Extract the [x, y] coordinate from the center of the cell holding the provided text.  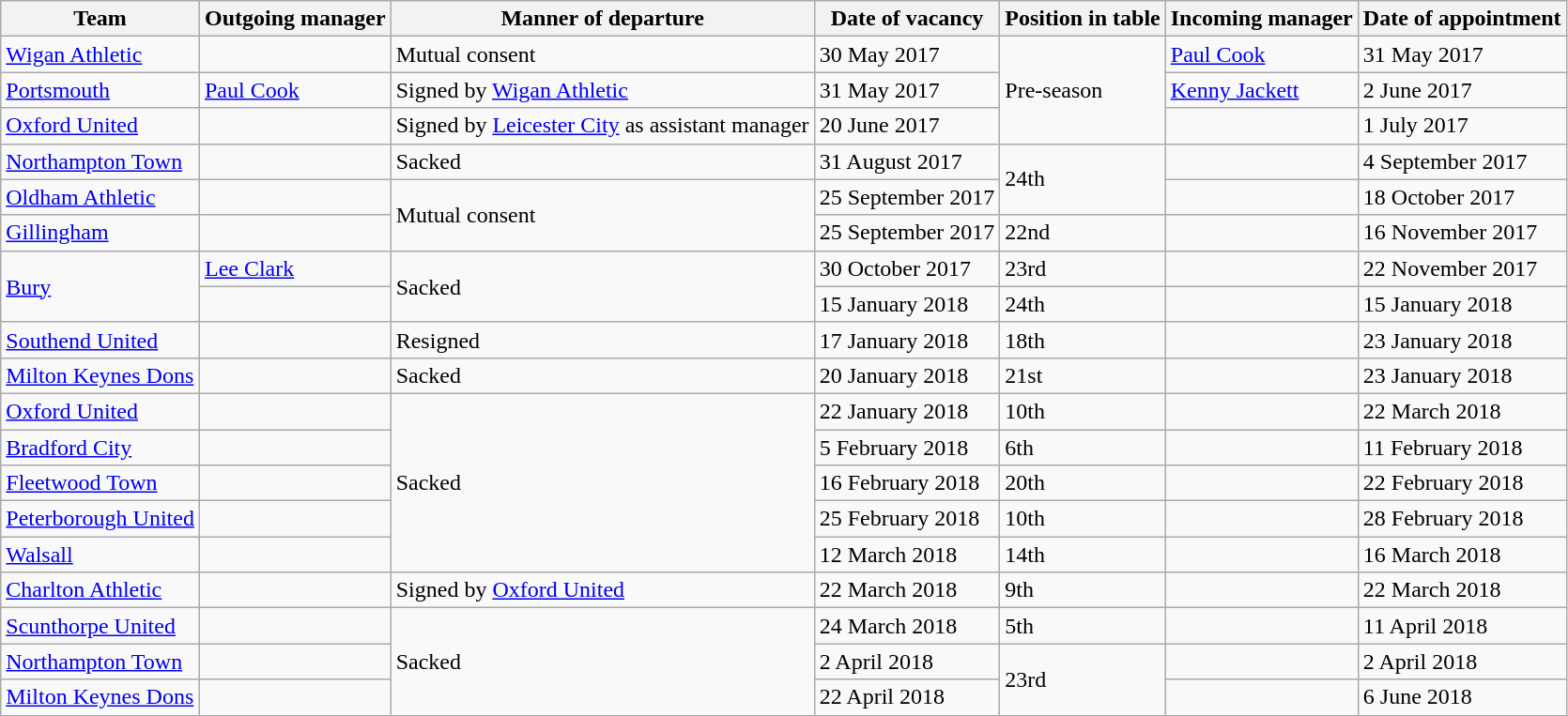
5th [1083, 626]
16 November 2017 [1462, 233]
30 May 2017 [907, 54]
6 June 2018 [1462, 697]
Signed by Leicester City as assistant manager [603, 126]
Lee Clark [295, 268]
17 January 2018 [907, 340]
Signed by Oxford United [603, 590]
Scunthorpe United [100, 626]
Outgoing manager [295, 19]
24 March 2018 [907, 626]
22 April 2018 [907, 697]
Manner of departure [603, 19]
22nd [1083, 233]
11 February 2018 [1462, 448]
28 February 2018 [1462, 519]
4 September 2017 [1462, 161]
Position in table [1083, 19]
Charlton Athletic [100, 590]
22 February 2018 [1462, 483]
Portsmouth [100, 90]
18 October 2017 [1462, 197]
20 June 2017 [907, 126]
12 March 2018 [907, 555]
Signed by Wigan Athletic [603, 90]
18th [1083, 340]
Pre-season [1083, 90]
30 October 2017 [907, 268]
Resigned [603, 340]
Incoming manager [1262, 19]
20th [1083, 483]
11 April 2018 [1462, 626]
22 November 2017 [1462, 268]
Bradford City [100, 448]
6th [1083, 448]
Date of vacancy [907, 19]
Date of appointment [1462, 19]
16 March 2018 [1462, 555]
2 June 2017 [1462, 90]
Walsall [100, 555]
25 February 2018 [907, 519]
22 January 2018 [907, 411]
20 January 2018 [907, 375]
16 February 2018 [907, 483]
21st [1083, 375]
Peterborough United [100, 519]
5 February 2018 [907, 448]
1 July 2017 [1462, 126]
Fleetwood Town [100, 483]
Kenny Jackett [1262, 90]
14th [1083, 555]
Bury [100, 286]
9th [1083, 590]
Wigan Athletic [100, 54]
31 August 2017 [907, 161]
Gillingham [100, 233]
Southend United [100, 340]
Team [100, 19]
Oldham Athletic [100, 197]
